Capture the cell that displays the provided text and extract its [X, Y] central coordinate. 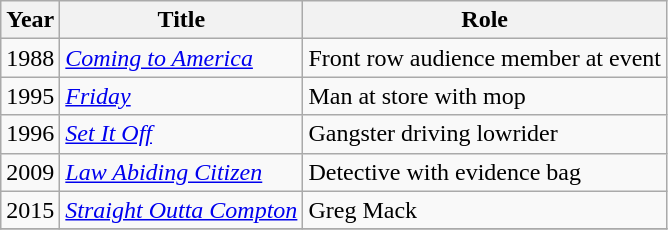
Law Abiding Citizen [182, 172]
2009 [30, 172]
1996 [30, 134]
Straight Outta Compton [182, 210]
2015 [30, 210]
1988 [30, 58]
Front row audience member at event [485, 58]
Year [30, 20]
Man at store with mop [485, 96]
Set It Off [182, 134]
Detective with evidence bag [485, 172]
Role [485, 20]
Friday [182, 96]
Title [182, 20]
Coming to America [182, 58]
Gangster driving lowrider [485, 134]
1995 [30, 96]
Greg Mack [485, 210]
